Return [X, Y] of the center of cell containing provided text 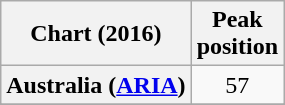
Chart (2016) [96, 34]
57 [237, 85]
Australia (ARIA) [96, 85]
Peak position [237, 34]
